Return (x, y) of the center of cell containing provided text 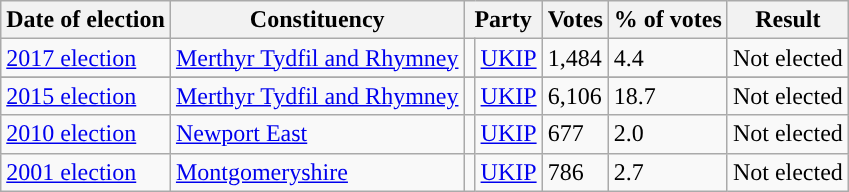
Constituency (317, 20)
18.7 (668, 96)
1,484 (575, 58)
Date of election (86, 20)
Party (503, 20)
786 (575, 172)
677 (575, 134)
Votes (575, 20)
2.7 (668, 172)
Montgomeryshire (317, 172)
2001 election (86, 172)
2010 election (86, 134)
2.0 (668, 134)
% of votes (668, 20)
Newport East (317, 134)
2017 election (86, 58)
Result (788, 20)
2015 election (86, 96)
4.4 (668, 58)
6,106 (575, 96)
